From the cell containing the given text, extract its center point as (x, y) coordinate. 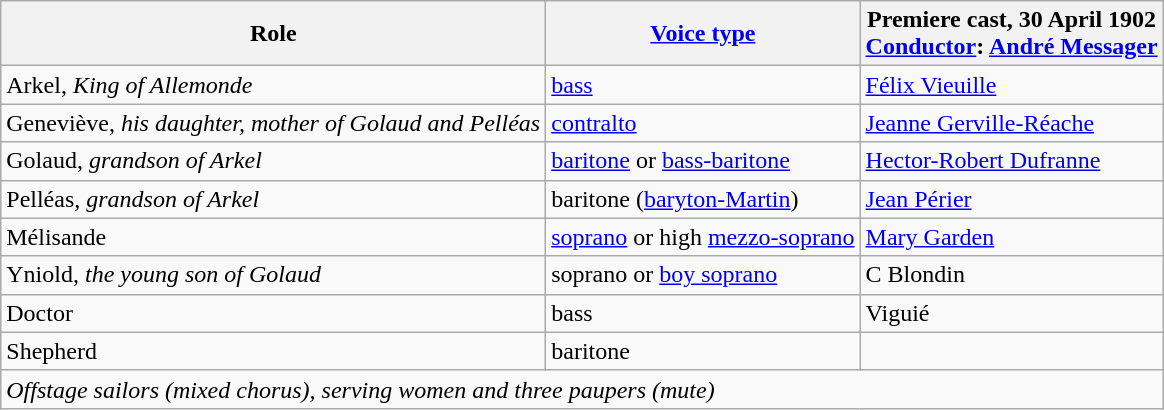
Viguié (1012, 313)
Shepherd (274, 351)
Mary Garden (1012, 237)
soprano or high mezzo-soprano (703, 237)
Jeanne Gerville-Réache (1012, 123)
Voice type (703, 34)
soprano or boy soprano (703, 275)
contralto (703, 123)
baritone (baryton-Martin) (703, 199)
Jean Périer (1012, 199)
Hector-Robert Dufranne (1012, 161)
Félix Vieuille (1012, 85)
Doctor (274, 313)
Role (274, 34)
baritone (703, 351)
Mélisande (274, 237)
Arkel, King of Allemonde (274, 85)
baritone or bass-baritone (703, 161)
Premiere cast, 30 April 1902Conductor: André Messager (1012, 34)
Pelléas, grandson of Arkel (274, 199)
Geneviève, his daughter, mother of Golaud and Pelléas (274, 123)
Golaud, grandson of Arkel (274, 161)
Yniold, the young son of Golaud (274, 275)
Offstage sailors (mixed chorus), serving women and three paupers (mute) (582, 389)
C Blondin (1012, 275)
